Find where the given text appears and provide that cell's center as [x, y] coordinate. 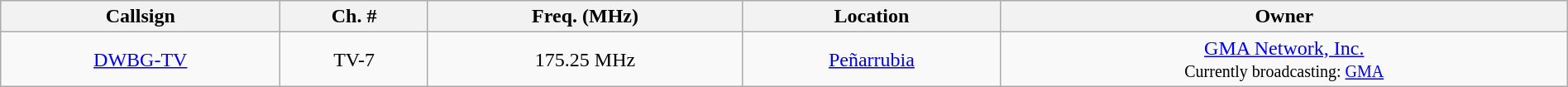
TV-7 [354, 60]
DWBG-TV [141, 60]
Ch. # [354, 17]
Callsign [141, 17]
Freq. (MHz) [585, 17]
175.25 MHz [585, 60]
GMA Network, Inc.Currently broadcasting: GMA [1284, 60]
Owner [1284, 17]
Peñarrubia [872, 60]
Location [872, 17]
